Output the [X, Y] coordinate of the center of the cell containing the given text.  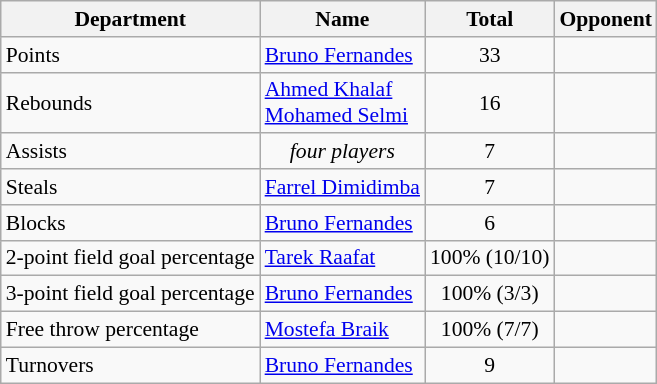
Ahmed Khalaf Mohamed Selmi [342, 102]
Farrel Dimidimba [342, 187]
Opponent [606, 19]
2-point field goal percentage [130, 258]
Assists [130, 152]
100% (7/7) [490, 330]
Mostefa Braik [342, 330]
Turnovers [130, 365]
Rebounds [130, 102]
100% (3/3) [490, 294]
Name [342, 19]
6 [490, 223]
3-point field goal percentage [130, 294]
Department [130, 19]
33 [490, 55]
16 [490, 102]
Steals [130, 187]
9 [490, 365]
Blocks [130, 223]
four players [342, 152]
Tarek Raafat [342, 258]
Points [130, 55]
Free throw percentage [130, 330]
Total [490, 19]
100% (10/10) [490, 258]
